Extract the (X, Y) coordinate from the center of the cell holding the provided text.  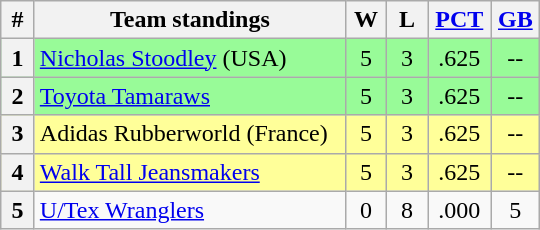
4 (18, 172)
Walk Tall Jeansmakers (190, 172)
.000 (460, 210)
U/Tex Wranglers (190, 210)
Adidas Rubberworld (France) (190, 134)
GB (516, 20)
PCT (460, 20)
L (406, 20)
Nicholas Stoodley (USA) (190, 58)
Team standings (190, 20)
2 (18, 96)
# (18, 20)
0 (366, 210)
Toyota Tamaraws (190, 96)
8 (406, 210)
1 (18, 58)
W (366, 20)
